Detect which cell encompasses the target text, then output its [x, y] center coordinate. 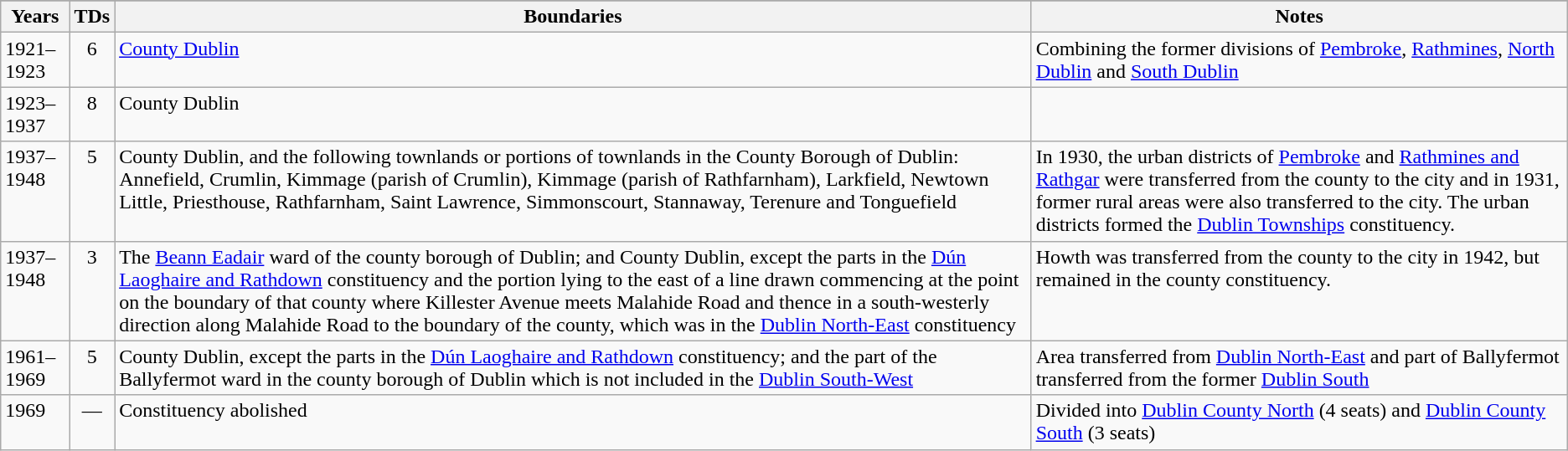
Divided into Dublin County North (4 seats) and Dublin County South (3 seats) [1299, 422]
Constituency abolished [573, 422]
1923–1937 [35, 114]
1961–1969 [35, 368]
6 [92, 60]
Combining the former divisions of Pembroke, Rathmines, North Dublin and South Dublin [1299, 60]
TDs [92, 17]
3 [92, 291]
1921–1923 [35, 60]
Boundaries [573, 17]
1969 [35, 422]
— [92, 422]
8 [92, 114]
Howth was transferred from the county to the city in 1942, but remained in the county constituency. [1299, 291]
Years [35, 17]
Notes [1299, 17]
Area transferred from Dublin North-East and part of Ballyfermot transferred from the former Dublin South [1299, 368]
